From the cell containing the given text, extract its center point as (X, Y) coordinate. 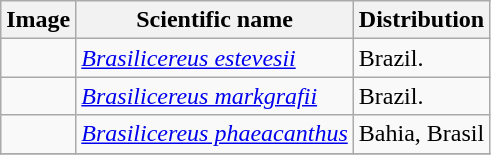
Bahia, Brasil (421, 134)
Brasilicereus phaeacanthus (214, 134)
Brasilicereus estevesii (214, 58)
Distribution (421, 20)
Image (38, 20)
Brasilicereus markgrafii (214, 96)
Scientific name (214, 20)
